Determine the [X, Y] coordinate at the center of the cell enclosing the given text.  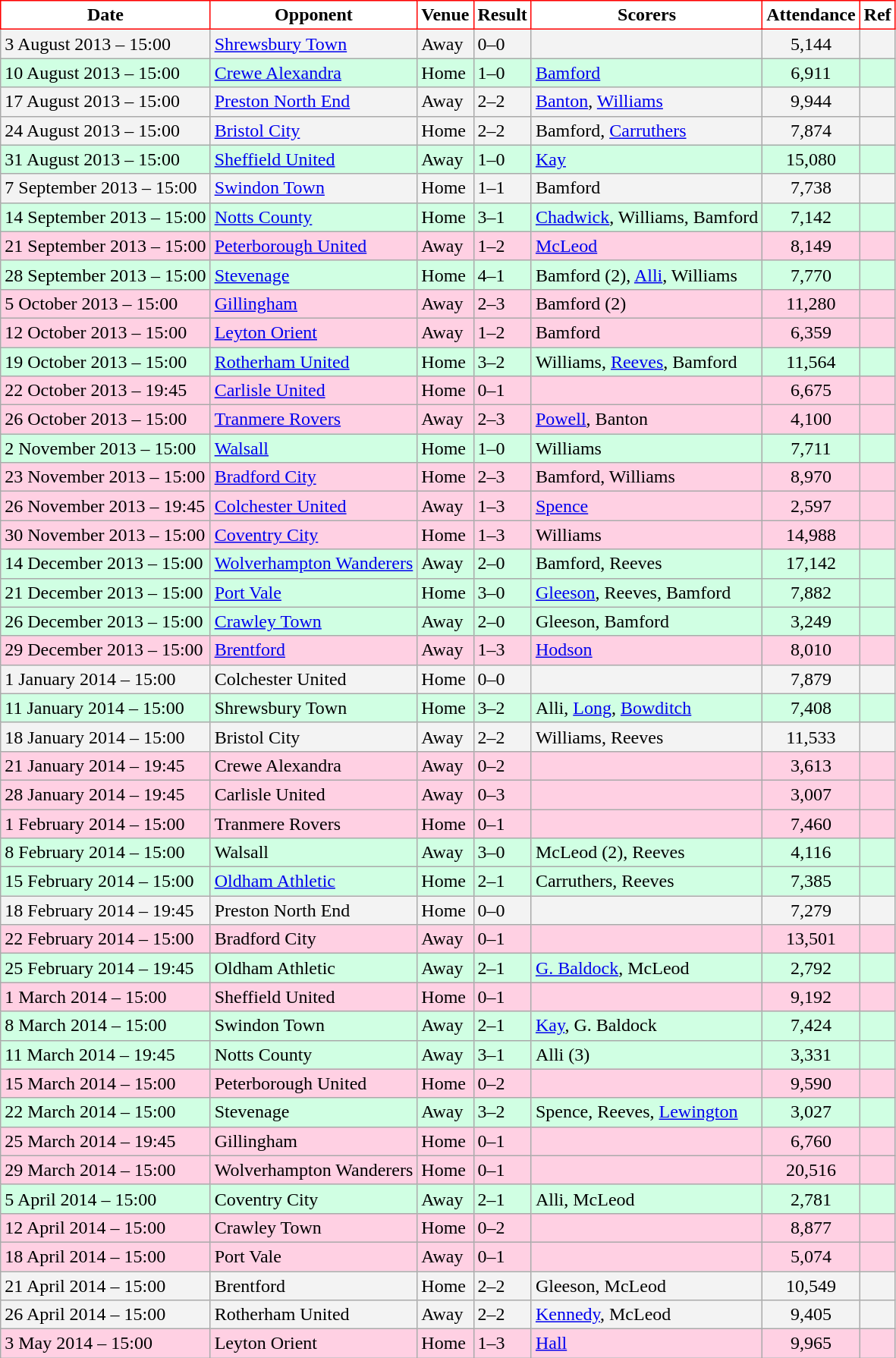
9,590 [811, 1083]
18 April 2014 – 15:00 [105, 1256]
Hall [646, 1344]
12 April 2014 – 15:00 [105, 1228]
3 August 2013 – 15:00 [105, 44]
22 March 2014 – 15:00 [105, 1112]
12 October 2013 – 15:00 [105, 332]
8,010 [811, 650]
17 August 2013 – 15:00 [105, 102]
15 March 2014 – 15:00 [105, 1083]
McLeod [646, 246]
Bamford (2), Alli, Williams [646, 275]
6,675 [811, 391]
Carruthers, Reeves [646, 882]
Kay [646, 159]
25 February 2014 – 19:45 [105, 968]
5 October 2013 – 15:00 [105, 303]
2,781 [811, 1199]
26 October 2013 – 15:00 [105, 420]
Bamford, Reeves [646, 564]
Bamford, Williams [646, 477]
7,879 [811, 679]
14 December 2013 – 15:00 [105, 564]
1–1 [502, 188]
11 January 2014 – 15:00 [105, 708]
4,100 [811, 420]
7,385 [811, 882]
15 February 2014 – 15:00 [105, 882]
7,142 [811, 217]
9,965 [811, 1344]
18 February 2014 – 19:45 [105, 910]
7,279 [811, 910]
18 January 2014 – 15:00 [105, 737]
Alli, McLeod [646, 1199]
7,408 [811, 708]
Powell, Banton [646, 420]
G. Baldock, McLeod [646, 968]
11,280 [811, 303]
30 November 2013 – 15:00 [105, 535]
Gleeson, McLeod [646, 1286]
Ref [877, 15]
25 March 2014 – 19:45 [105, 1141]
Bamford, Carruthers [646, 130]
10 August 2013 – 15:00 [105, 73]
3,613 [811, 765]
Banton, Williams [646, 102]
7,770 [811, 275]
Kay, G. Baldock [646, 1026]
Bamford (2) [646, 303]
Attendance [811, 15]
8 March 2014 – 15:00 [105, 1026]
23 November 2013 – 15:00 [105, 477]
31 August 2013 – 15:00 [105, 159]
4–1 [502, 275]
Date [105, 15]
22 February 2014 – 15:00 [105, 939]
3,249 [811, 621]
6,359 [811, 332]
Result [502, 15]
7,460 [811, 823]
29 December 2013 – 15:00 [105, 650]
1 January 2014 – 15:00 [105, 679]
6,760 [811, 1141]
Williams, Reeves, Bamford [646, 362]
11 March 2014 – 19:45 [105, 1055]
0–3 [502, 794]
15,080 [811, 159]
Alli (3) [646, 1055]
13,501 [811, 939]
11,564 [811, 362]
14 September 2013 – 15:00 [105, 217]
8,970 [811, 477]
Scorers [646, 15]
5,144 [811, 44]
Alli, Long, Bowditch [646, 708]
8,877 [811, 1228]
4,116 [811, 853]
9,192 [811, 997]
8 February 2014 – 15:00 [105, 853]
3,007 [811, 794]
Williams, Reeves [646, 737]
3,027 [811, 1112]
26 November 2013 – 19:45 [105, 506]
29 March 2014 – 15:00 [105, 1170]
Kennedy, McLeod [646, 1315]
8,149 [811, 246]
2,792 [811, 968]
7,711 [811, 448]
10,549 [811, 1286]
Gleeson, Bamford [646, 621]
21 April 2014 – 15:00 [105, 1286]
5 April 2014 – 15:00 [105, 1199]
1 February 2014 – 15:00 [105, 823]
28 September 2013 – 15:00 [105, 275]
3 May 2014 – 15:00 [105, 1344]
7,738 [811, 188]
2 November 2013 – 15:00 [105, 448]
22 October 2013 – 19:45 [105, 391]
Spence, Reeves, Lewington [646, 1112]
Venue [445, 15]
11,533 [811, 737]
5,074 [811, 1256]
2,597 [811, 506]
Chadwick, Williams, Bamford [646, 217]
7,424 [811, 1026]
3,331 [811, 1055]
6,911 [811, 73]
Spence [646, 506]
17,142 [811, 564]
Gleeson, Reeves, Bamford [646, 593]
21 December 2013 – 15:00 [105, 593]
7,882 [811, 593]
9,405 [811, 1315]
1 March 2014 – 15:00 [105, 997]
Hodson [646, 650]
26 April 2014 – 15:00 [105, 1315]
24 August 2013 – 15:00 [105, 130]
20,516 [811, 1170]
9,944 [811, 102]
McLeod (2), Reeves [646, 853]
7,874 [811, 130]
Opponent [314, 15]
19 October 2013 – 15:00 [105, 362]
26 December 2013 – 15:00 [105, 621]
21 September 2013 – 15:00 [105, 246]
14,988 [811, 535]
28 January 2014 – 19:45 [105, 794]
21 January 2014 – 19:45 [105, 765]
7 September 2013 – 15:00 [105, 188]
